Locate the cell with the specified text and output its [X, Y] center coordinate. 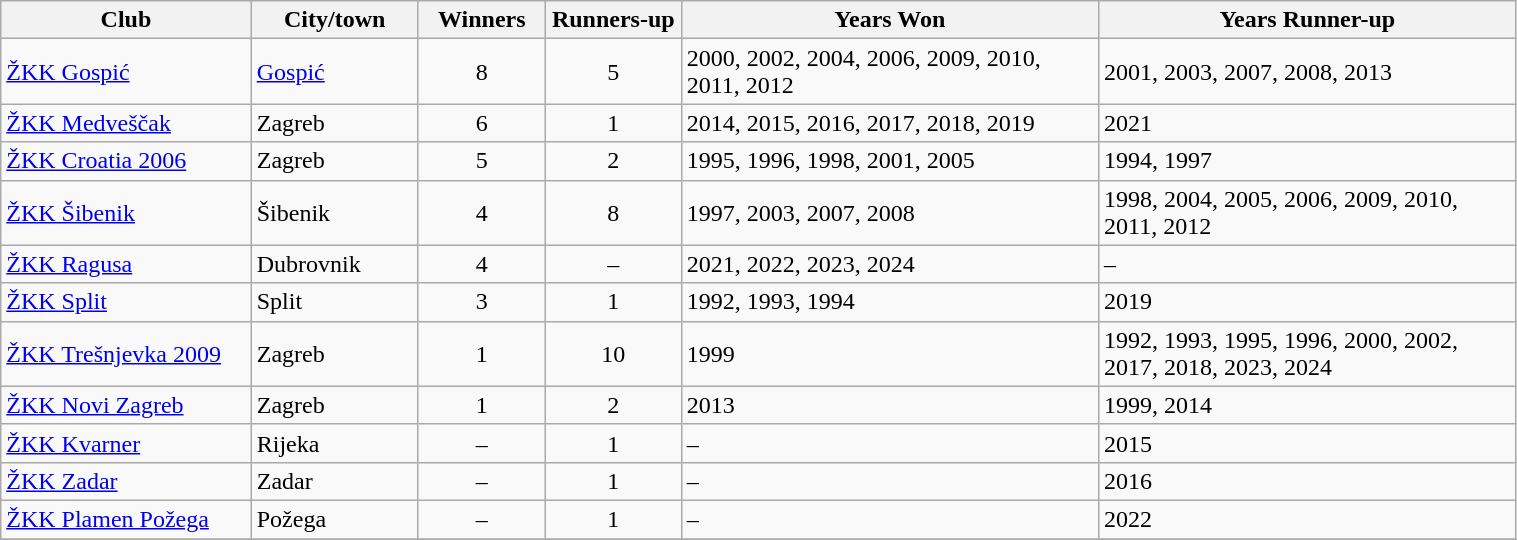
2001, 2003, 2007, 2008, 2013 [1308, 72]
6 [482, 123]
1998, 2004, 2005, 2006, 2009, 2010, 2011, 2012 [1308, 212]
ŽKK Zadar [126, 481]
1999 [890, 354]
10 [613, 354]
1999, 2014 [1308, 405]
1994, 1997 [1308, 161]
1992, 1993, 1994 [890, 302]
ŽKK Croatia 2006 [126, 161]
2021, 2022, 2023, 2024 [890, 264]
Zadar [334, 481]
1997, 2003, 2007, 2008 [890, 212]
Years Runner-up [1308, 20]
ŽKK Medveščak [126, 123]
1992, 1993, 1995, 1996, 2000, 2002, 2017, 2018, 2023, 2024 [1308, 354]
ŽKK Kvarner [126, 443]
2019 [1308, 302]
ŽKK Novi Zagreb [126, 405]
Runners-up [613, 20]
2014, 2015, 2016, 2017, 2018, 2019 [890, 123]
ŽKK Ragusa [126, 264]
Gospić [334, 72]
3 [482, 302]
City/town [334, 20]
2021 [1308, 123]
Šibenik [334, 212]
ŽKK Šibenik [126, 212]
2013 [890, 405]
ŽKK Gospić [126, 72]
Winners [482, 20]
ŽKK Trešnjevka 2009 [126, 354]
Rijeka [334, 443]
Split [334, 302]
2022 [1308, 519]
1995, 1996, 1998, 2001, 2005 [890, 161]
2000, 2002, 2004, 2006, 2009, 2010, 2011, 2012 [890, 72]
Dubrovnik [334, 264]
2016 [1308, 481]
ŽKK Split [126, 302]
ŽKK Plamen Požega [126, 519]
Požega [334, 519]
2015 [1308, 443]
Club [126, 20]
Years Won [890, 20]
